Find where the given text appears and provide that cell's center as (x, y) coordinate. 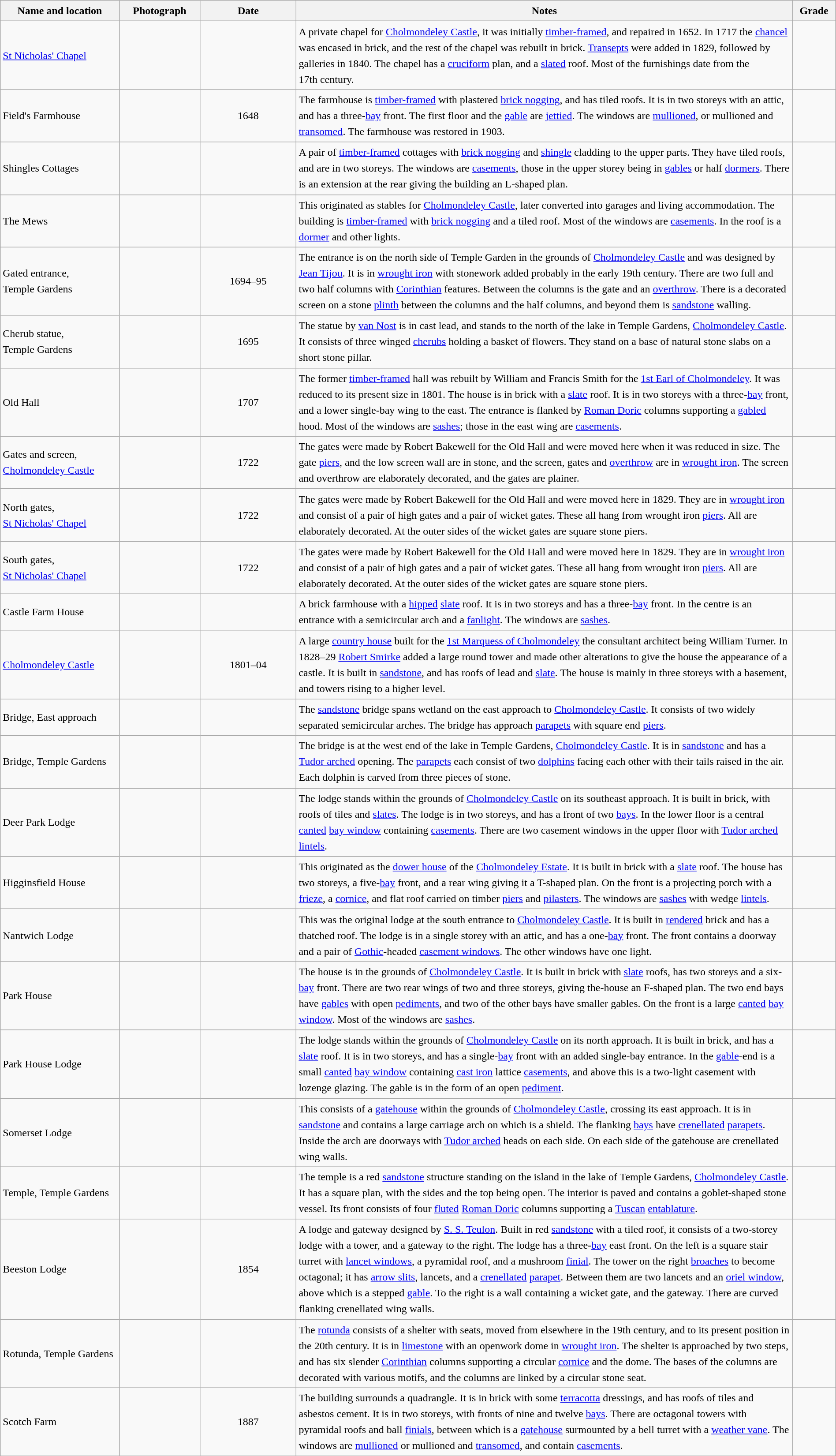
Gated entrance,Temple Gardens (60, 281)
Park House (60, 996)
Bridge, East approach (60, 717)
Grade (814, 11)
1694–95 (248, 281)
Shingles Cottages (60, 168)
Nantwich Lodge (60, 935)
Park House Lodge (60, 1064)
Rotunda, Temple Gardens (60, 1353)
Scotch Farm (60, 1422)
Gates and screen,Cholmondeley Castle (60, 462)
Name and location (60, 11)
1801–04 (248, 665)
Date (248, 11)
Notes (544, 11)
Field's Farmhouse (60, 116)
1887 (248, 1422)
1707 (248, 402)
Higginsfield House (60, 883)
Cholmondeley Castle (60, 665)
1854 (248, 1269)
North gates,St Nicholas' Chapel (60, 515)
1695 (248, 341)
Old Hall (60, 402)
The Mews (60, 221)
Castle Farm House (60, 612)
1648 (248, 116)
Cherub statue,Temple Gardens (60, 341)
Beeston Lodge (60, 1269)
Somerset Lodge (60, 1133)
Bridge, Temple Gardens (60, 762)
Photograph (160, 11)
South gates,St Nicholas' Chapel (60, 567)
Temple, Temple Gardens (60, 1193)
Deer Park Lodge (60, 822)
St Nicholas' Chapel (60, 56)
